For the text-containing cell, return its midpoint in [X, Y] coordinate format. 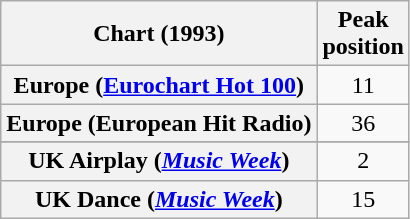
Europe (Eurochart Hot 100) [159, 85]
11 [363, 85]
Europe (European Hit Radio) [159, 123]
Peakposition [363, 34]
Chart (1993) [159, 34]
UK Dance (Music Week) [159, 199]
15 [363, 199]
36 [363, 123]
UK Airplay (Music Week) [159, 161]
2 [363, 161]
